From the cell containing the given text, extract its center point as [x, y] coordinate. 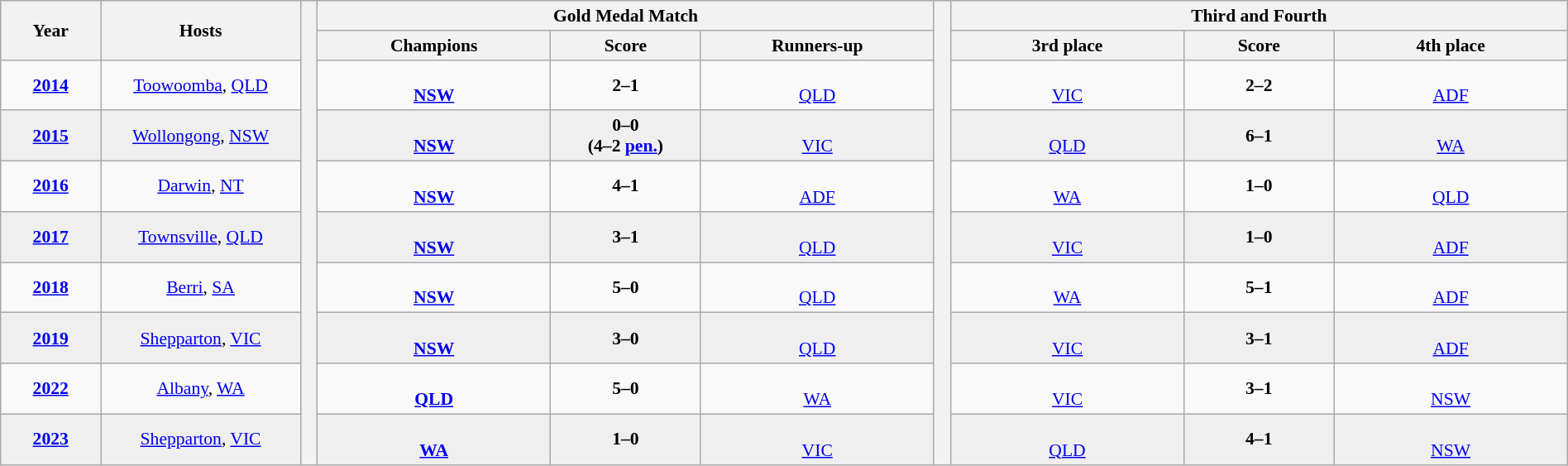
3rd place [1067, 46]
2–2 [1259, 84]
Gold Medal Match [626, 16]
Champions [434, 46]
0–0(4–2 pen.) [625, 136]
Berri, SA [201, 288]
Year [51, 30]
Darwin, NT [201, 187]
4th place [1451, 46]
2014 [51, 84]
Townsville, QLD [201, 237]
5–1 [1259, 288]
6–1 [1259, 136]
2–1 [625, 84]
Wollongong, NSW [201, 136]
2023 [51, 439]
Runners-up [817, 46]
2016 [51, 187]
2018 [51, 288]
Toowoomba, QLD [201, 84]
2017 [51, 237]
2015 [51, 136]
2022 [51, 389]
Hosts [201, 30]
3–0 [625, 338]
Third and Fourth [1259, 16]
Albany, WA [201, 389]
2019 [51, 338]
